From the cell containing the given text, extract its center point as [X, Y] coordinate. 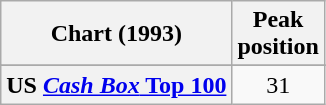
Chart (1993) [116, 34]
US Cash Box Top 100 [116, 85]
Peakposition [278, 34]
31 [278, 85]
